Pinpoint the cell where the given text exists, returning its (X, Y) midpoint coordinate. 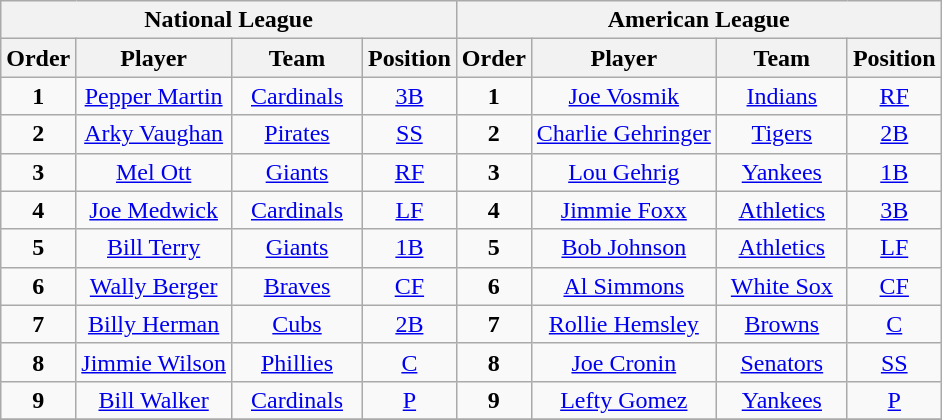
National League (229, 20)
Joe Medwick (154, 210)
Bill Walker (154, 400)
Bill Terry (154, 248)
Pepper Martin (154, 96)
Billy Herman (154, 324)
Al Simmons (624, 286)
White Sox (782, 286)
Jimmie Foxx (624, 210)
Cubs (296, 324)
Tigers (782, 134)
Jimmie Wilson (154, 362)
Mel Ott (154, 172)
Charlie Gehringer (624, 134)
Pirates (296, 134)
Wally Berger (154, 286)
Rollie Hemsley (624, 324)
Lou Gehrig (624, 172)
Joe Cronin (624, 362)
Phillies (296, 362)
Browns (782, 324)
Arky Vaughan (154, 134)
Bob Johnson (624, 248)
American League (698, 20)
Braves (296, 286)
Indians (782, 96)
Lefty Gomez (624, 400)
Joe Vosmik (624, 96)
Senators (782, 362)
